Provide the (X, Y) coordinate of the cell's center where the given text is located.  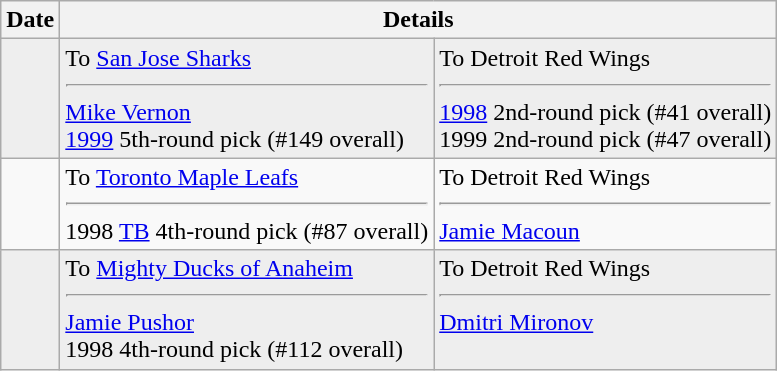
To Detroit Red WingsDmitri Mironov (606, 310)
To Detroit Red Wings1998 2nd-round pick (#41 overall) 1999 2nd-round pick (#47 overall) (606, 98)
To Mighty Ducks of AnaheimJamie Pushor1998 4th-round pick (#112 overall) (247, 310)
To Detroit Red WingsJamie Macoun (606, 204)
To Toronto Maple Leafs1998 TB 4th-round pick (#87 overall) (247, 204)
Date (30, 20)
Details (418, 20)
To San Jose SharksMike Vernon1999 5th-round pick (#149 overall) (247, 98)
